Detect which cell encompasses the target text, then output its (X, Y) center coordinate. 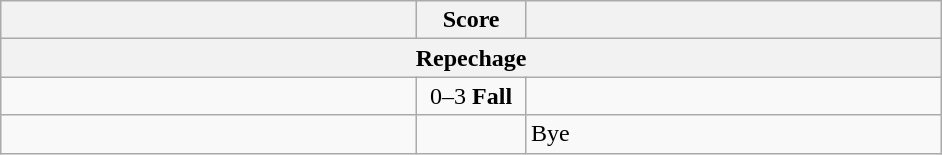
0–3 Fall (472, 96)
Bye (733, 134)
Score (472, 20)
Repechage (472, 58)
